Determine the (x, y) coordinate at the center of the cell enclosing the given text.  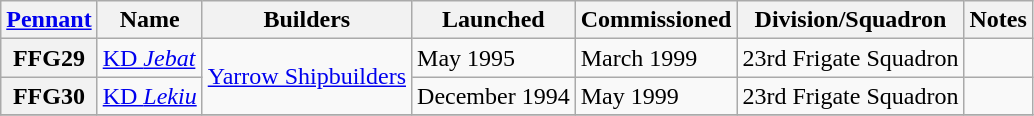
KD Jebat (150, 58)
FFG29 (49, 58)
KD Lekiu (150, 96)
Pennant (49, 20)
Notes (998, 20)
Name (150, 20)
May 1995 (494, 58)
December 1994 (494, 96)
Yarrow Shipbuilders (306, 77)
Division/Squadron (850, 20)
FFG30 (49, 96)
March 1999 (656, 58)
Launched (494, 20)
Builders (306, 20)
May 1999 (656, 96)
Commissioned (656, 20)
